Scan for the cell matching the given text and deliver its (x, y) coordinate at center. 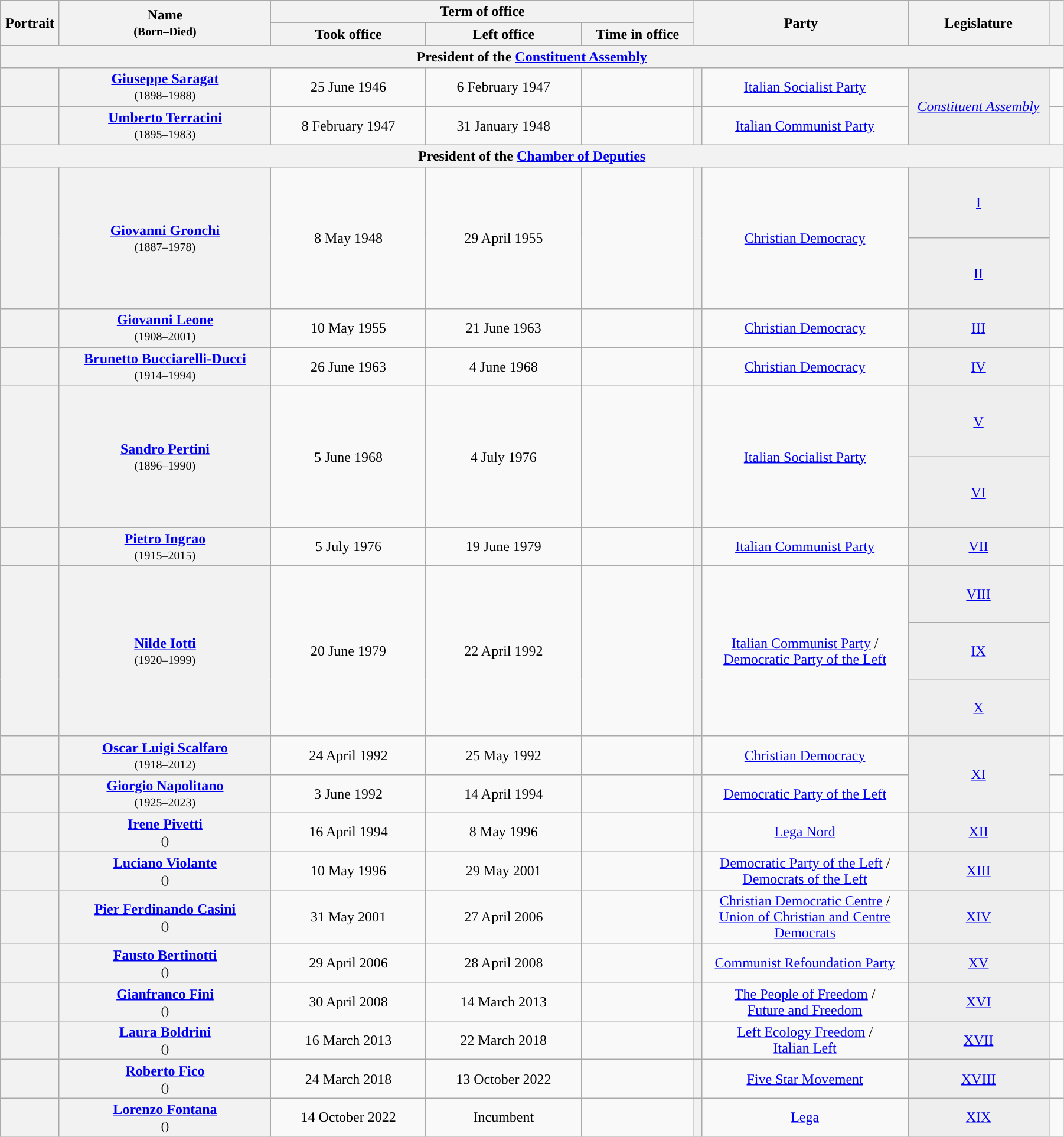
4 July 1976 (503, 457)
Left office (503, 34)
X (979, 708)
4 June 1968 (503, 366)
31 January 1948 (503, 125)
Constituent Assembly (979, 106)
Name(Born–Died) (165, 23)
19 June 1979 (503, 547)
V (979, 421)
24 April 1992 (348, 755)
Party (801, 23)
Lorenzo Fontana() (165, 1118)
22 March 2018 (503, 1041)
Giovanni Leone(1908–2001) (165, 328)
Incumbent (503, 1118)
Irene Pivetti() (165, 832)
VIII (979, 594)
16 March 2013 (348, 1041)
XIV (979, 917)
27 April 2006 (503, 917)
22 April 1992 (503, 651)
XV (979, 964)
Brunetto Bucciarelli-Ducci(1914–1994) (165, 366)
Lega (805, 1118)
16 April 1994 (348, 832)
II (979, 273)
21 June 1963 (503, 328)
Communist Refoundation Party (805, 964)
Sandro Pertini(1896–1990) (165, 457)
29 April 1955 (503, 238)
10 May 1996 (348, 871)
Portrait (30, 23)
Left Ecology Freedom /Italian Left (805, 1041)
14 April 1994 (503, 794)
24 March 2018 (348, 1079)
Legislature (979, 23)
8 May 1996 (503, 832)
31 May 2001 (348, 917)
25 June 1946 (348, 87)
XII (979, 832)
13 October 2022 (503, 1079)
6 February 1947 (503, 87)
3 June 1992 (348, 794)
Giorgio Napolitano(1925–2023) (165, 794)
Term of office (483, 12)
Nilde Iotti(1920–1999) (165, 651)
VII (979, 547)
Gianfranco Fini() (165, 1002)
Democratic Party of the Left /Democrats of the Left (805, 871)
President of the Chamber of Deputies (532, 156)
Time in office (638, 34)
26 June 1963 (348, 366)
25 May 1992 (503, 755)
Democratic Party of the Left (805, 794)
14 October 2022 (348, 1118)
30 April 2008 (348, 1002)
XVIII (979, 1079)
14 March 2013 (503, 1002)
8 February 1947 (348, 125)
8 May 1948 (348, 238)
The People of Freedom /Future and Freedom (805, 1002)
20 June 1979 (348, 651)
5 June 1968 (348, 457)
Lega Nord (805, 832)
Five Star Movement (805, 1079)
President of the Constituent Assembly (532, 57)
XI (979, 774)
Laura Boldrini() (165, 1041)
III (979, 328)
28 April 2008 (503, 964)
Giuseppe Saragat(1898–1988) (165, 87)
VI (979, 492)
Christian Democratic Centre /Union of Christian and Centre Democrats (805, 917)
XVII (979, 1041)
Pier Ferdinando Casini() (165, 917)
XIII (979, 871)
I (979, 203)
Italian Communist Party /Democratic Party of the Left (805, 651)
XIX (979, 1118)
Luciano Violante() (165, 871)
5 July 1976 (348, 547)
XVI (979, 1002)
10 May 1955 (348, 328)
IX (979, 651)
Giovanni Gronchi(1887–1978) (165, 238)
Took office (348, 34)
Pietro Ingrao(1915–2015) (165, 547)
Oscar Luigi Scalfaro(1918–2012) (165, 755)
29 May 2001 (503, 871)
29 April 2006 (348, 964)
Umberto Terracini(1895–1983) (165, 125)
IV (979, 366)
Fausto Bertinotti() (165, 964)
Roberto Fico() (165, 1079)
